Locate the cell with the specified text and output its [x, y] center coordinate. 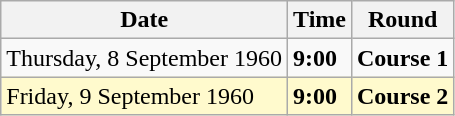
Round [402, 20]
Course 2 [402, 96]
Thursday, 8 September 1960 [144, 58]
Course 1 [402, 58]
Time [320, 20]
Friday, 9 September 1960 [144, 96]
Date [144, 20]
